Provide the [x, y] coordinate of the cell's center where the given text is located.  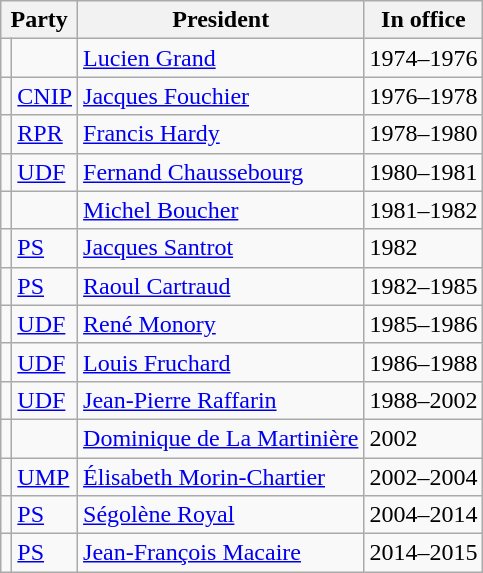
1980–1981 [424, 172]
René Monory [221, 324]
1988–2002 [424, 400]
RPR [45, 134]
Jacques Fouchier [221, 96]
Lucien Grand [221, 58]
Party [40, 20]
President [221, 20]
Michel Boucher [221, 210]
Élisabeth Morin-Chartier [221, 477]
1978–1980 [424, 134]
Jean-Pierre Raffarin [221, 400]
Raoul Cartraud [221, 286]
1976–1978 [424, 96]
In office [424, 20]
Jean-François Macaire [221, 553]
2014–2015 [424, 553]
1981–1982 [424, 210]
1982 [424, 248]
UMP [45, 477]
1986–1988 [424, 362]
Jacques Santrot [221, 248]
1985–1986 [424, 324]
Dominique de La Martinière [221, 438]
Louis Fruchard [221, 362]
Ségolène Royal [221, 515]
1974–1976 [424, 58]
2004–2014 [424, 515]
Fernand Chaussebourg [221, 172]
1982–1985 [424, 286]
CNIP [45, 96]
2002–2004 [424, 477]
Francis Hardy [221, 134]
2002 [424, 438]
